Output the (X, Y) coordinate of the center of the cell containing the given text.  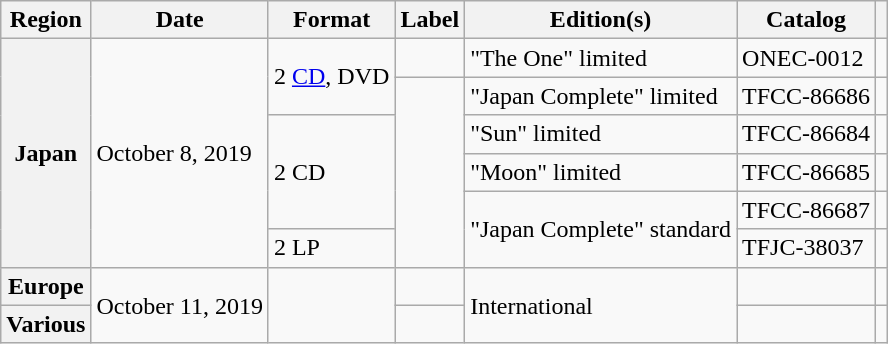
"Japan Complete" standard (601, 229)
TFCC-86687 (806, 210)
International (601, 305)
2 CD (331, 172)
"The One" limited (601, 58)
Region (46, 20)
October 11, 2019 (180, 305)
October 8, 2019 (180, 153)
TFJC-38037 (806, 248)
ONEC-0012 (806, 58)
TFCC-86686 (806, 96)
"Sun" limited (601, 134)
Edition(s) (601, 20)
2 CD, DVD (331, 77)
Europe (46, 286)
Label (430, 20)
"Moon" limited (601, 172)
Catalog (806, 20)
Japan (46, 153)
TFCC-86684 (806, 134)
"Japan Complete" limited (601, 96)
TFCC-86685 (806, 172)
2 LP (331, 248)
Format (331, 20)
Date (180, 20)
Various (46, 324)
